Output the [X, Y] coordinate of the center of the cell containing the given text.  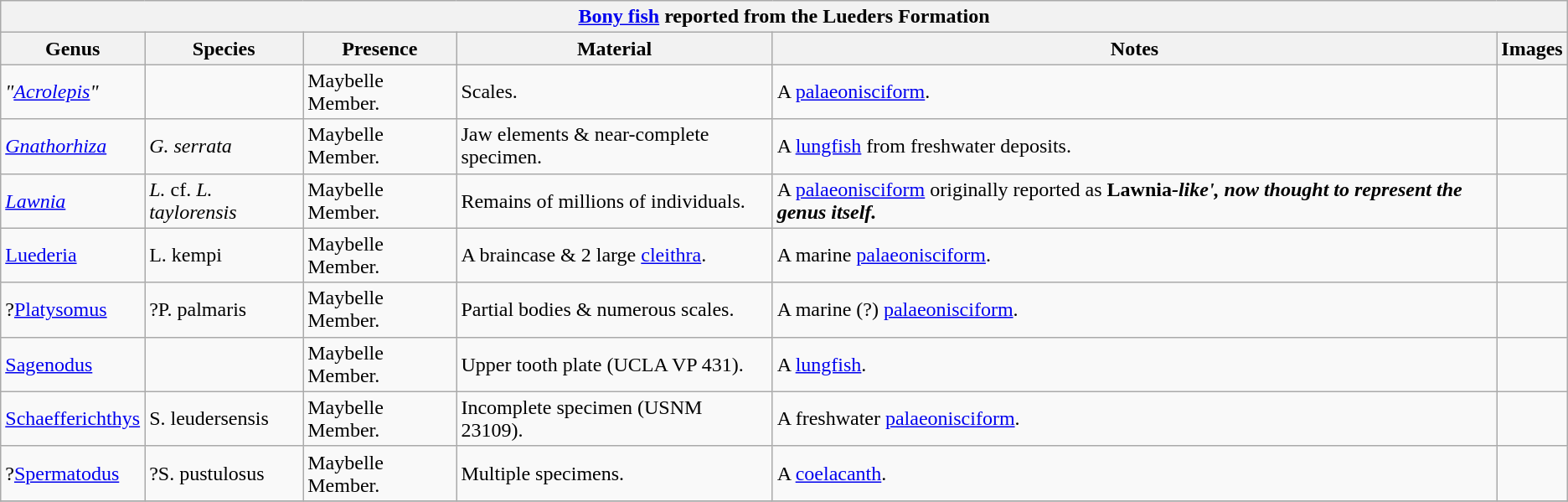
Gnathorhiza [73, 146]
Upper tooth plate (UCLA VP 431). [615, 364]
Images [1532, 49]
A marine (?) palaeonisciform. [1134, 310]
A lungfish from freshwater deposits. [1134, 146]
?Platysomus [73, 310]
Jaw elements & near-complete specimen. [615, 146]
"Acrolepis" [73, 92]
L. kempi [224, 255]
Bony fish reported from the Lueders Formation [784, 17]
A freshwater palaeonisciform. [1134, 419]
?S. pustulosus [224, 473]
Lawnia [73, 201]
Schaefferichthys [73, 419]
Luederia [73, 255]
A marine palaeonisciform. [1134, 255]
G. serrata [224, 146]
A coelacanth. [1134, 473]
Presence [380, 49]
S. leudersensis [224, 419]
Material [615, 49]
?Spermatodus [73, 473]
Incomplete specimen (USNM 23109). [615, 419]
Species [224, 49]
Genus [73, 49]
Notes [1134, 49]
A lungfish. [1134, 364]
Scales. [615, 92]
Partial bodies & numerous scales. [615, 310]
Remains of millions of individuals. [615, 201]
A palaeonisciform originally reported as Lawnia-like', now thought to represent the genus itself. [1134, 201]
?P. palmaris [224, 310]
Multiple specimens. [615, 473]
A palaeonisciform. [1134, 92]
L. cf. L. taylorensis [224, 201]
Sagenodus [73, 364]
A braincase & 2 large cleithra. [615, 255]
